Detect which cell encompasses the target text, then output its (x, y) center coordinate. 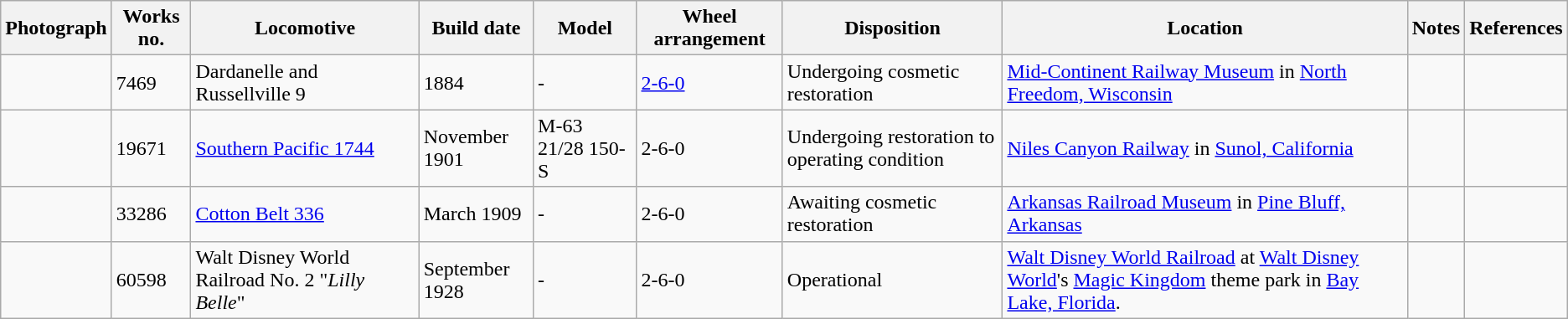
Works no. (151, 28)
March 1909 (476, 214)
Undergoing restoration to operating condition (893, 148)
Cotton Belt 336 (305, 214)
Photograph (56, 28)
Niles Canyon Railway in Sunol, California (1204, 148)
Arkansas Railroad Museum in Pine Bluff, Arkansas (1204, 214)
Walt Disney World Railroad No. 2 "Lilly Belle" (305, 280)
Disposition (893, 28)
Model (585, 28)
1884 (476, 82)
Location (1204, 28)
7469 (151, 82)
Operational (893, 280)
19671 (151, 148)
60598 (151, 280)
November 1901 (476, 148)
Southern Pacific 1744 (305, 148)
Wheel arrangement (709, 28)
33286 (151, 214)
Undergoing cosmetic restoration (893, 82)
M-63 21/28 150-S (585, 148)
September 1928 (476, 280)
Mid-Continent Railway Museum in North Freedom, Wisconsin (1204, 82)
Walt Disney World Railroad at Walt Disney World's Magic Kingdom theme park in Bay Lake, Florida. (1204, 280)
Locomotive (305, 28)
Build date (476, 28)
Awaiting cosmetic restoration (893, 214)
Notes (1436, 28)
Dardanelle and Russellville 9 (305, 82)
References (1516, 28)
